Detect which cell encompasses the target text, then output its (X, Y) center coordinate. 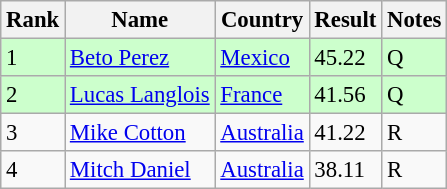
45.22 (346, 58)
Mexico (262, 58)
4 (33, 170)
1 (33, 58)
Notes (414, 20)
41.22 (346, 133)
38.11 (346, 170)
Result (346, 20)
3 (33, 133)
Name (140, 20)
Beto Perez (140, 58)
Mike Cotton (140, 133)
Rank (33, 20)
Mitch Daniel (140, 170)
Country (262, 20)
2 (33, 95)
France (262, 95)
41.56 (346, 95)
Lucas Langlois (140, 95)
